Return the [x, y] coordinate for the center point of the cell that contains the specified text.  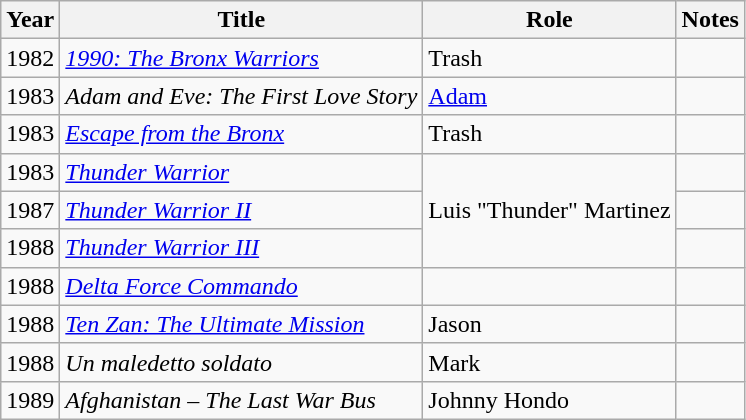
Thunder Warrior [242, 172]
Mark [550, 362]
Delta Force Commando [242, 286]
Title [242, 20]
Role [550, 20]
1989 [30, 400]
1990: The Bronx Warriors [242, 58]
Notes [710, 20]
Jason [550, 324]
Adam and Eve: The First Love Story [242, 96]
Afghanistan – The Last War Bus [242, 400]
Luis "Thunder" Martinez [550, 210]
Un maledetto soldato [242, 362]
Adam [550, 96]
Ten Zan: The Ultimate Mission [242, 324]
1982 [30, 58]
Thunder Warrior II [242, 210]
Year [30, 20]
Escape from the Bronx [242, 134]
1987 [30, 210]
Thunder Warrior III [242, 248]
Johnny Hondo [550, 400]
